Pinpoint the cell where the given text exists, returning its [x, y] midpoint coordinate. 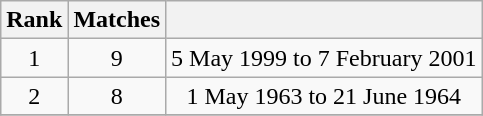
5 May 1999 to 7 February 2001 [324, 58]
1 [34, 58]
9 [117, 58]
1 May 1963 to 21 June 1964 [324, 96]
Matches [117, 20]
2 [34, 96]
Rank [34, 20]
8 [117, 96]
